Scan for the cell matching the given text and deliver its [X, Y] coordinate at center. 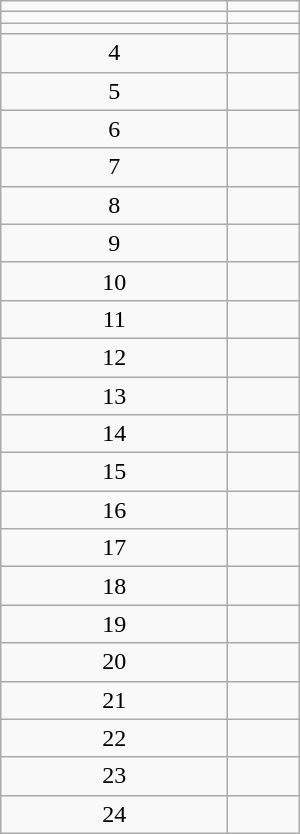
24 [114, 814]
20 [114, 662]
23 [114, 776]
21 [114, 700]
6 [114, 129]
16 [114, 510]
4 [114, 53]
17 [114, 548]
12 [114, 357]
9 [114, 243]
13 [114, 395]
10 [114, 281]
18 [114, 586]
22 [114, 738]
8 [114, 205]
14 [114, 434]
15 [114, 472]
19 [114, 624]
7 [114, 167]
5 [114, 91]
11 [114, 319]
